Search for the cell housing the specified text and yield its (x, y) center coordinate. 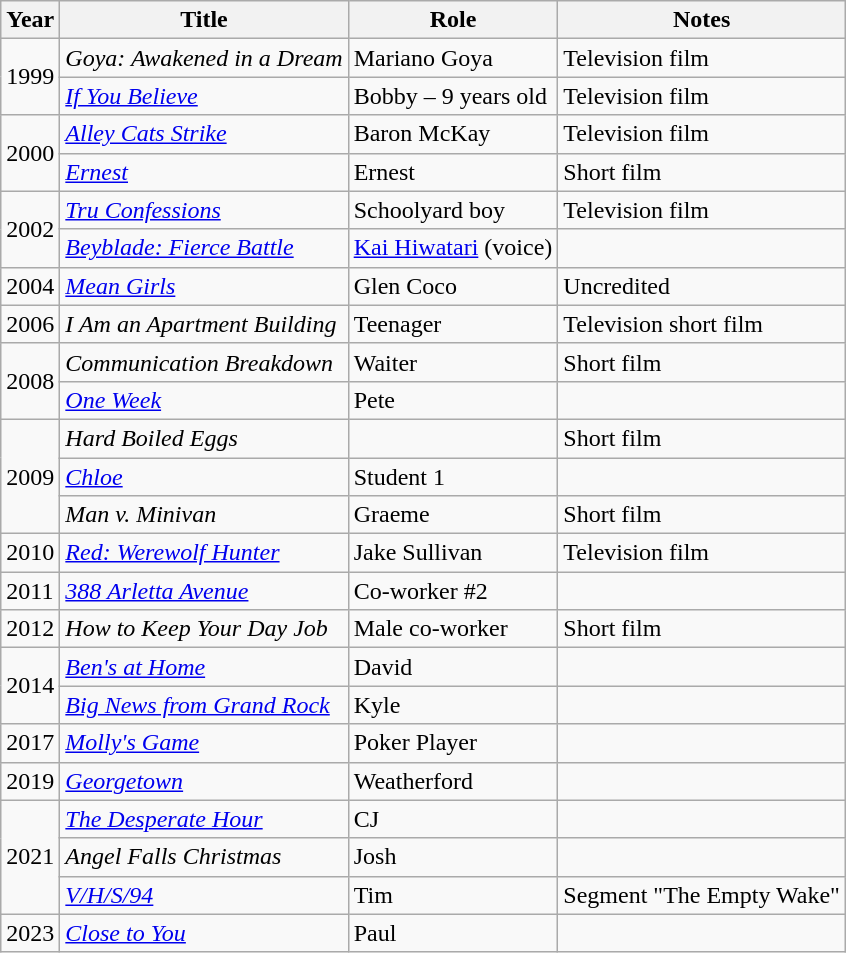
If You Believe (204, 96)
Hard Boiled Eggs (204, 438)
Beyblade: Fierce Battle (204, 248)
Kyle (453, 705)
Baron McKay (453, 134)
Glen Coco (453, 286)
2014 (30, 686)
Television short film (702, 324)
2017 (30, 743)
2009 (30, 476)
Male co-worker (453, 629)
2023 (30, 933)
CJ (453, 819)
Mean Girls (204, 286)
2004 (30, 286)
One Week (204, 400)
The Desperate Hour (204, 819)
Man v. Minivan (204, 515)
2021 (30, 857)
Pete (453, 400)
Poker Player (453, 743)
1999 (30, 77)
Big News from Grand Rock (204, 705)
Goya: Awakened in a Dream (204, 58)
Weatherford (453, 781)
Red: Werewolf Hunter (204, 553)
Year (30, 20)
2012 (30, 629)
Georgetown (204, 781)
Tru Confessions (204, 210)
Title (204, 20)
2006 (30, 324)
Notes (702, 20)
Graeme (453, 515)
Student 1 (453, 477)
Teenager (453, 324)
David (453, 667)
2011 (30, 591)
Kai Hiwatari (voice) (453, 248)
Co-worker #2 (453, 591)
2019 (30, 781)
2000 (30, 153)
How to Keep Your Day Job (204, 629)
Role (453, 20)
V/H/S/94 (204, 895)
Bobby – 9 years old (453, 96)
2002 (30, 229)
Molly's Game (204, 743)
Schoolyard boy (453, 210)
Uncredited (702, 286)
Ben's at Home (204, 667)
Alley Cats Strike (204, 134)
Paul (453, 933)
Jake Sullivan (453, 553)
2008 (30, 381)
I Am an Apartment Building (204, 324)
388 Arletta Avenue (204, 591)
Angel Falls Christmas (204, 857)
Tim (453, 895)
Chloe (204, 477)
2010 (30, 553)
Segment "The Empty Wake" (702, 895)
Mariano Goya (453, 58)
Close to You (204, 933)
Josh (453, 857)
Communication Breakdown (204, 362)
Waiter (453, 362)
